Return the (X, Y) coordinate for the center point of the cell that contains the specified text.  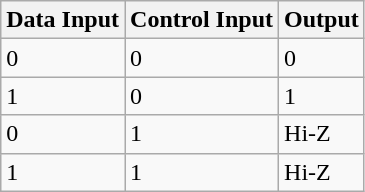
Data Input (63, 20)
Output (322, 20)
Control Input (202, 20)
